Provide the (X, Y) coordinate of the cell's center where the given text is located.  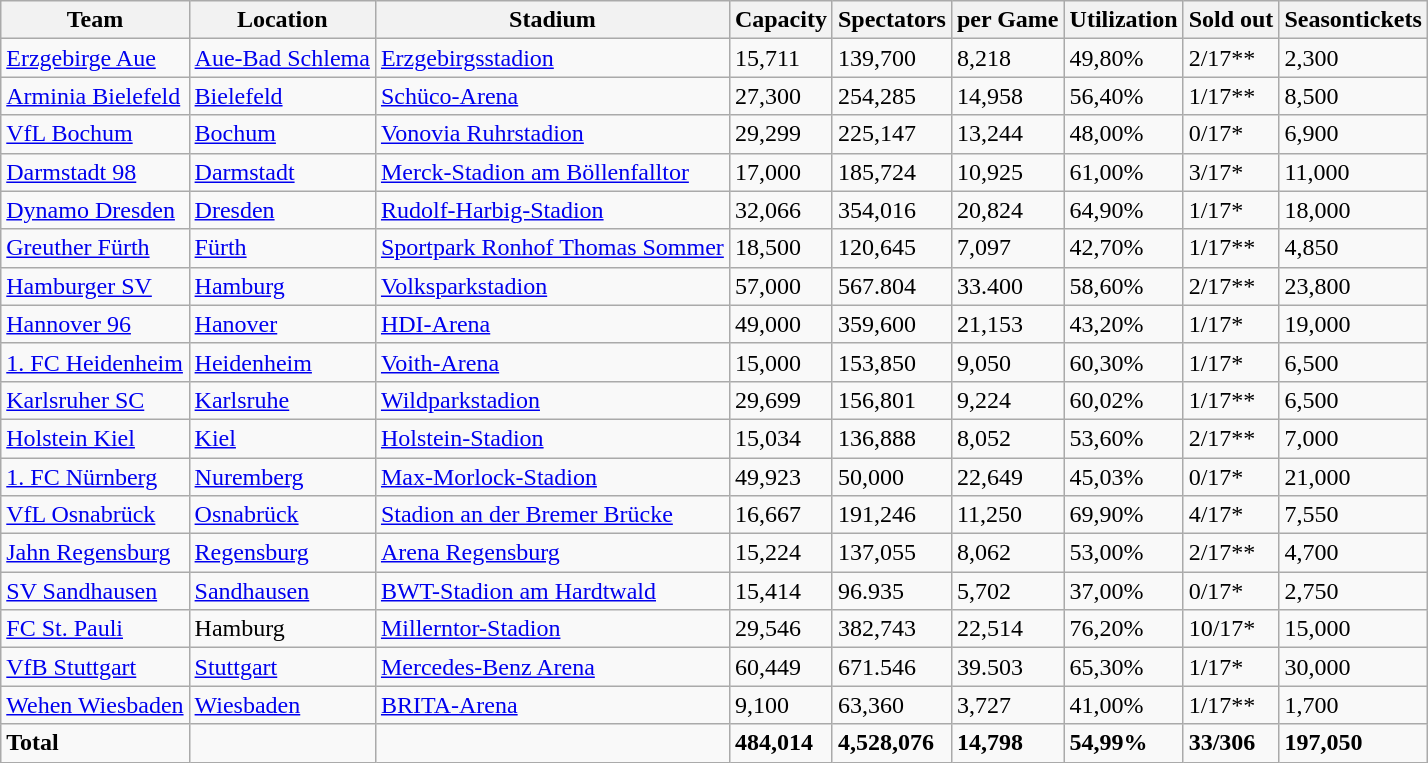
27,300 (780, 96)
9,100 (780, 705)
15,224 (780, 553)
8,218 (1008, 58)
1. FC Heidenheim (95, 362)
29,299 (780, 134)
1. FC Nürnberg (95, 477)
65,30% (1124, 667)
22,649 (1008, 477)
Mercedes-Benz Arena (552, 667)
Nuremberg (282, 477)
Holstein Kiel (95, 438)
197,050 (1353, 743)
Merck-Stadion am Böllenfalltor (552, 172)
Hannover 96 (95, 324)
Utilization (1124, 20)
Arena Regensburg (552, 553)
29,546 (780, 629)
18,000 (1353, 210)
49,923 (780, 477)
BWT-Stadion am Hardtwald (552, 591)
Darmstadt (282, 172)
19,000 (1353, 324)
69,90% (1124, 515)
4/17* (1231, 515)
Volksparkstadion (552, 286)
76,20% (1124, 629)
BRITA-Arena (552, 705)
Location (282, 20)
Regensburg (282, 553)
Karlsruher SC (95, 400)
137,055 (892, 553)
120,645 (892, 248)
14,958 (1008, 96)
359,600 (892, 324)
50,000 (892, 477)
18,500 (780, 248)
Dynamo Dresden (95, 210)
60,30% (1124, 362)
Bielefeld (282, 96)
Stuttgart (282, 667)
43,20% (1124, 324)
Aue-Bad Schlema (282, 58)
7,550 (1353, 515)
Hanover (282, 324)
Kiel (282, 438)
Erzgebirge Aue (95, 58)
Erzgebirgsstadion (552, 58)
33/306 (1231, 743)
136,888 (892, 438)
7,097 (1008, 248)
185,724 (892, 172)
49,000 (780, 324)
3/17* (1231, 172)
45,03% (1124, 477)
53,60% (1124, 438)
9,050 (1008, 362)
139,700 (892, 58)
Millerntor-Stadion (552, 629)
20,824 (1008, 210)
Fürth (282, 248)
58,60% (1124, 286)
Rudolf-Harbig-Stadion (552, 210)
Vonovia Ruhrstadion (552, 134)
8,052 (1008, 438)
60,449 (780, 667)
Team (95, 20)
Sandhausen (282, 591)
42,70% (1124, 248)
per Game (1008, 20)
VfL Osnabrück (95, 515)
567.804 (892, 286)
Stadion an der Bremer Brücke (552, 515)
15,414 (780, 591)
191,246 (892, 515)
254,285 (892, 96)
3,727 (1008, 705)
14,798 (1008, 743)
11,250 (1008, 515)
Karlsruhe (282, 400)
64,90% (1124, 210)
Stadium (552, 20)
FC St. Pauli (95, 629)
Dresden (282, 210)
61,00% (1124, 172)
SV Sandhausen (95, 591)
Arminia Bielefeld (95, 96)
VfB Stuttgart (95, 667)
4,850 (1353, 248)
Sold out (1231, 20)
30,000 (1353, 667)
23,800 (1353, 286)
354,016 (892, 210)
Spectators (892, 20)
156,801 (892, 400)
1,700 (1353, 705)
7,000 (1353, 438)
Hamburger SV (95, 286)
15,034 (780, 438)
13,244 (1008, 134)
Wildparkstadion (552, 400)
56,40% (1124, 96)
9,224 (1008, 400)
Capacity (780, 20)
671.546 (892, 667)
49,80% (1124, 58)
Wehen Wiesbaden (95, 705)
Max-Morlock-Stadion (552, 477)
Schüco-Arena (552, 96)
Osnabrück (282, 515)
Sportpark Ronhof Thomas Sommer (552, 248)
Greuther Fürth (95, 248)
5,702 (1008, 591)
382,743 (892, 629)
29,699 (780, 400)
484,014 (780, 743)
11,000 (1353, 172)
16,667 (780, 515)
4,700 (1353, 553)
Darmstadt 98 (95, 172)
15,711 (780, 58)
57,000 (780, 286)
Heidenheim (282, 362)
96.935 (892, 591)
32,066 (780, 210)
HDI-Arena (552, 324)
Total (95, 743)
2,750 (1353, 591)
53,00% (1124, 553)
48,00% (1124, 134)
225,147 (892, 134)
41,00% (1124, 705)
2,300 (1353, 58)
22,514 (1008, 629)
Seasontickets (1353, 20)
Voith-Arena (552, 362)
8,500 (1353, 96)
60,02% (1124, 400)
Holstein-Stadion (552, 438)
6,900 (1353, 134)
153,850 (892, 362)
Jahn Regensburg (95, 553)
21,000 (1353, 477)
10,925 (1008, 172)
21,153 (1008, 324)
63,360 (892, 705)
Bochum (282, 134)
Wiesbaden (282, 705)
39.503 (1008, 667)
VfL Bochum (95, 134)
4,528,076 (892, 743)
8,062 (1008, 553)
10/17* (1231, 629)
33.400 (1008, 286)
17,000 (780, 172)
37,00% (1124, 591)
54,99% (1124, 743)
